Extract the [X, Y] coordinate from the center of the cell holding the provided text.  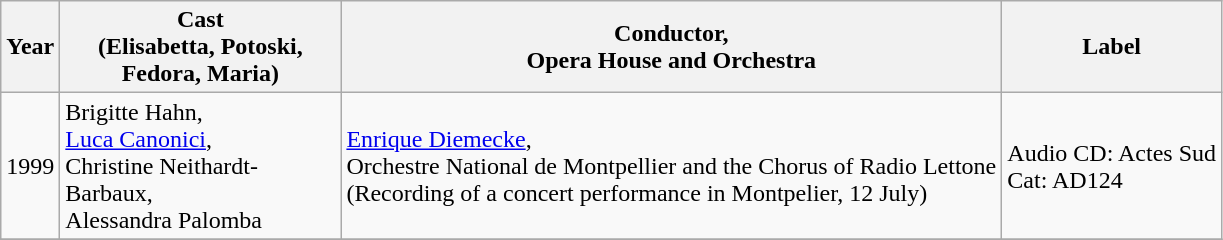
Audio CD: Actes SudCat: AD124 [1112, 166]
Label [1112, 47]
Cast (Elisabetta, Potoski, Fedora, Maria) [200, 47]
Conductor,Opera House and Orchestra [672, 47]
Enrique Diemecke, Orchestre National de Montpellier and the Chorus of Radio Lettone(Recording of a concert performance in Montpelier, 12 July) [672, 166]
1999 [30, 166]
Year [30, 47]
Brigitte Hahn,Luca Canonici,Christine Neithardt-Barbaux,Alessandra Palomba [200, 166]
